Identify which cell holds the provided text, then report its (X, Y) central coordinate. 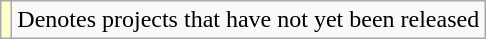
Denotes projects that have not yet been released (248, 20)
